Extract the [x, y] coordinate from the center of the cell holding the provided text.  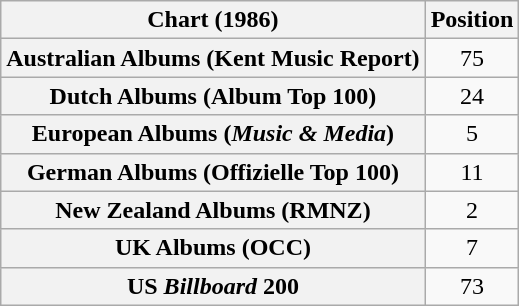
New Zealand Albums (RMNZ) [213, 210]
7 [472, 248]
German Albums (Offizielle Top 100) [213, 172]
2 [472, 210]
European Albums (Music & Media) [213, 134]
5 [472, 134]
Position [472, 20]
Australian Albums (Kent Music Report) [213, 58]
US Billboard 200 [213, 286]
UK Albums (OCC) [213, 248]
Chart (1986) [213, 20]
75 [472, 58]
11 [472, 172]
Dutch Albums (Album Top 100) [213, 96]
24 [472, 96]
73 [472, 286]
